Capture the cell that displays the provided text and extract its (x, y) central coordinate. 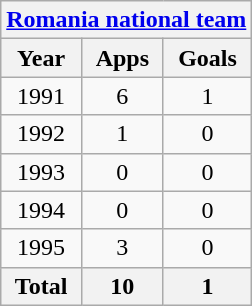
1991 (42, 96)
1992 (42, 134)
Goals (208, 58)
1995 (42, 248)
3 (122, 248)
1993 (42, 172)
Year (42, 58)
Apps (122, 58)
10 (122, 286)
Romania national team (126, 20)
Total (42, 286)
1994 (42, 210)
6 (122, 96)
